Provide the (x, y) coordinate of the cell's center where the given text is located.  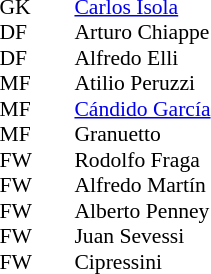
Atilio Peruzzi (142, 83)
Alberto Penney (142, 211)
Granuetto (142, 135)
Alfredo Elli (142, 58)
Cándido García (142, 109)
Juan Sevessi (142, 237)
Rodolfo Fraga (142, 160)
Arturo Chiappe (142, 33)
Alfredo Martín (142, 185)
